Provide the (x, y) coordinate of the cell's center where the given text is located.  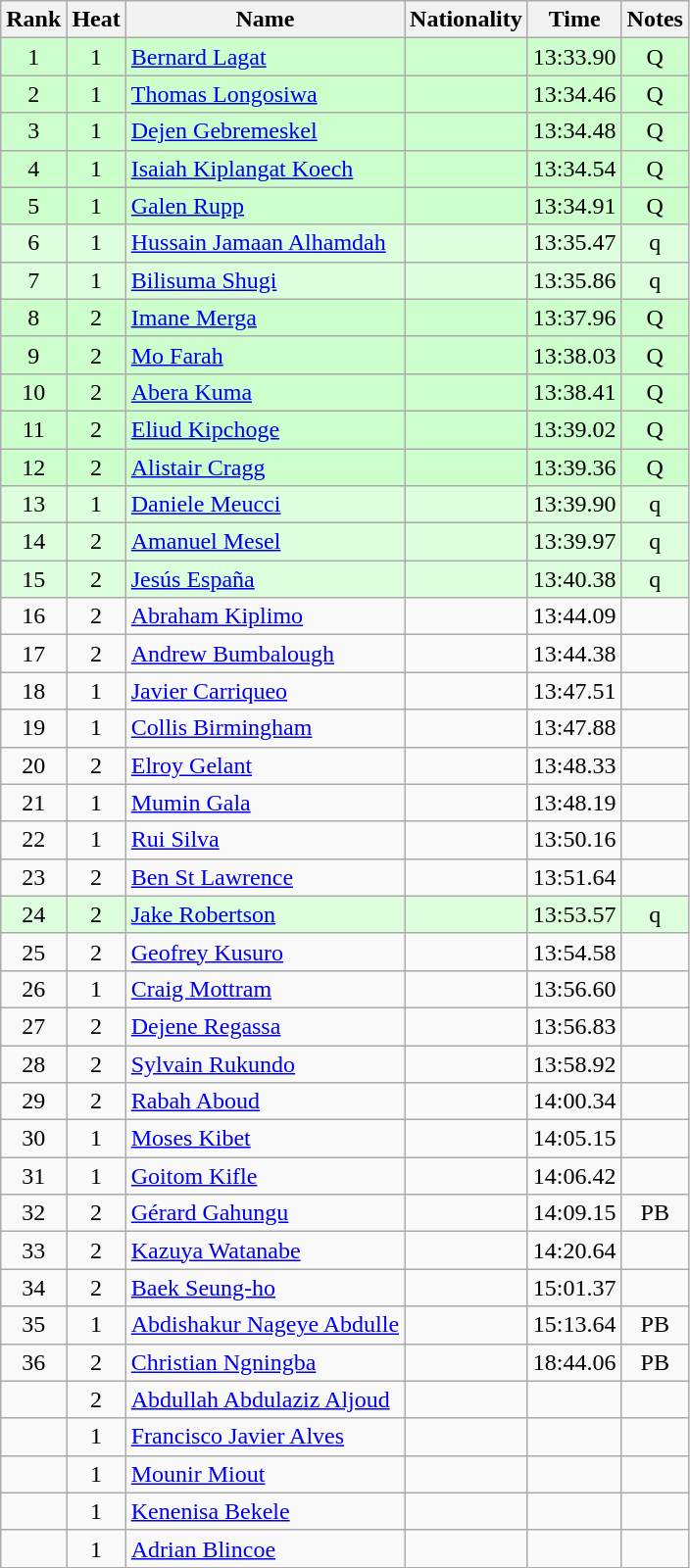
14 (33, 542)
18:44.06 (574, 1362)
30 (33, 1139)
13 (33, 505)
Mounir Miout (265, 1474)
6 (33, 243)
13:54.58 (574, 952)
13:56.60 (574, 989)
Andrew Bumbalough (265, 654)
13:33.90 (574, 57)
20 (33, 765)
15:13.64 (574, 1325)
13:35.47 (574, 243)
11 (33, 429)
28 (33, 1063)
13:37.96 (574, 318)
Sylvain Rukundo (265, 1063)
Notes (655, 20)
Moses Kibet (265, 1139)
17 (33, 654)
Rank (33, 20)
Alistair Cragg (265, 467)
13:44.09 (574, 616)
18 (33, 691)
19 (33, 728)
13:58.92 (574, 1063)
Galen Rupp (265, 206)
Abraham Kiplimo (265, 616)
22 (33, 840)
13:51.64 (574, 877)
14:06.42 (574, 1176)
13:34.48 (574, 131)
35 (33, 1325)
Name (265, 20)
Imane Merga (265, 318)
Bernard Lagat (265, 57)
Time (574, 20)
3 (33, 131)
13:48.19 (574, 803)
Baek Seung-ho (265, 1288)
Daniele Meucci (265, 505)
16 (33, 616)
23 (33, 877)
13:34.54 (574, 169)
Isaiah Kiplangat Koech (265, 169)
Amanuel Mesel (265, 542)
Thomas Longosiwa (265, 94)
27 (33, 1026)
13:48.33 (574, 765)
13:35.86 (574, 280)
25 (33, 952)
10 (33, 392)
5 (33, 206)
13:39.02 (574, 429)
Mo Farah (265, 355)
Javier Carriqueo (265, 691)
14:05.15 (574, 1139)
33 (33, 1250)
13:38.41 (574, 392)
Dejene Regassa (265, 1026)
36 (33, 1362)
Nationality (467, 20)
Mumin Gala (265, 803)
13:34.46 (574, 94)
13:44.38 (574, 654)
13:39.97 (574, 542)
Goitom Kifle (265, 1176)
Collis Birmingham (265, 728)
14:09.15 (574, 1213)
14:00.34 (574, 1102)
13:47.88 (574, 728)
15:01.37 (574, 1288)
Ben St Lawrence (265, 877)
34 (33, 1288)
32 (33, 1213)
15 (33, 579)
4 (33, 169)
13:39.90 (574, 505)
14:20.64 (574, 1250)
13:38.03 (574, 355)
13:34.91 (574, 206)
Jesús España (265, 579)
Hussain Jamaan Alhamdah (265, 243)
21 (33, 803)
Gérard Gahungu (265, 1213)
Elroy Gelant (265, 765)
Abera Kuma (265, 392)
Heat (96, 20)
13:53.57 (574, 914)
Kazuya Watanabe (265, 1250)
Jake Robertson (265, 914)
13:50.16 (574, 840)
Rabah Aboud (265, 1102)
12 (33, 467)
Christian Ngningba (265, 1362)
13:39.36 (574, 467)
26 (33, 989)
13:56.83 (574, 1026)
Kenenisa Bekele (265, 1511)
31 (33, 1176)
24 (33, 914)
29 (33, 1102)
Bilisuma Shugi (265, 280)
Eliud Kipchoge (265, 429)
13:47.51 (574, 691)
9 (33, 355)
Rui Silva (265, 840)
Craig Mottram (265, 989)
Geofrey Kusuro (265, 952)
7 (33, 280)
Dejen Gebremeskel (265, 131)
Abdishakur Nageye Abdulle (265, 1325)
Abdullah Abdulaziz Aljoud (265, 1399)
13:40.38 (574, 579)
Adrian Blincoe (265, 1548)
Francisco Javier Alves (265, 1437)
8 (33, 318)
